Extract the (x, y) coordinate from the center of the cell holding the provided text.  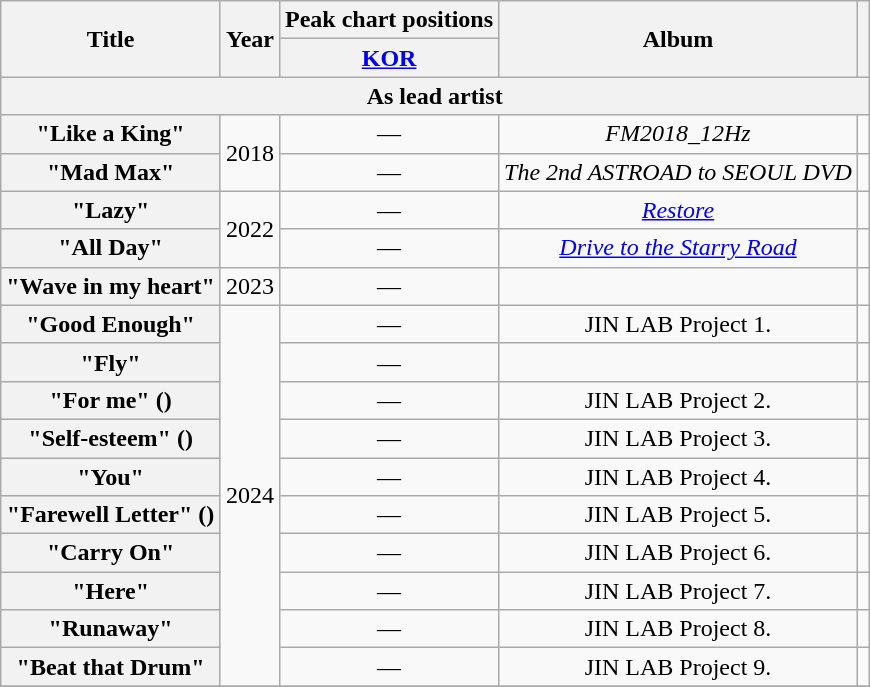
The 2nd ASTROAD to SEOUL DVD (678, 172)
"Like a King" (111, 134)
FM2018_12Hz (678, 134)
"Beat that Drum" (111, 667)
Peak chart positions (390, 20)
"Runaway" (111, 629)
JIN LAB Project 1. (678, 324)
JIN LAB Project 7. (678, 591)
Title (111, 39)
JIN LAB Project 6. (678, 553)
Year (250, 39)
"Fly" (111, 362)
2024 (250, 496)
Drive to the Starry Road (678, 248)
"Here" (111, 591)
JIN LAB Project 9. (678, 667)
2022 (250, 229)
JIN LAB Project 4. (678, 477)
"Farewell Letter" () (111, 515)
"Wave in my heart" (111, 286)
JIN LAB Project 3. (678, 438)
JIN LAB Project 8. (678, 629)
"All Day" (111, 248)
As lead artist (435, 96)
"Lazy" (111, 210)
"For me" () (111, 400)
"Mad Max" (111, 172)
JIN LAB Project 5. (678, 515)
KOR (390, 58)
"You" (111, 477)
Album (678, 39)
"Self-esteem" () (111, 438)
"Good Enough" (111, 324)
2023 (250, 286)
2018 (250, 153)
"Carry On" (111, 553)
JIN LAB Project 2. (678, 400)
Restore (678, 210)
